Return the [X, Y] coordinate for the center point of the cell that contains the specified text.  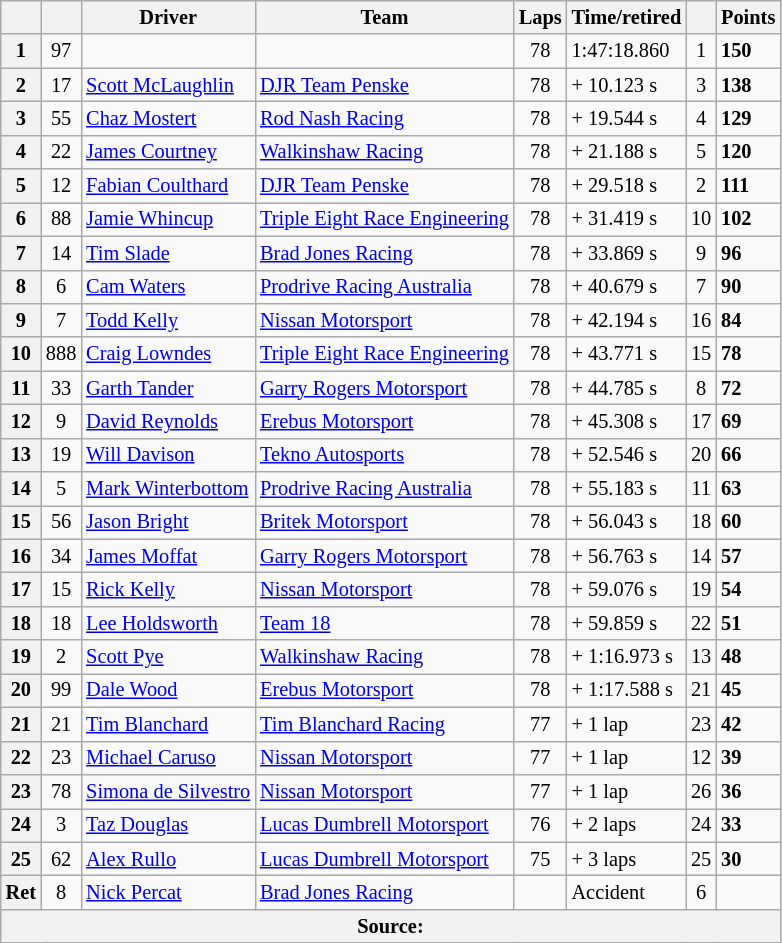
Accident [627, 892]
Points [748, 17]
69 [748, 421]
James Moffat [168, 556]
75 [540, 859]
Team [384, 17]
26 [701, 791]
96 [748, 253]
Will Davison [168, 455]
54 [748, 589]
James Courtney [168, 152]
Time/retired [627, 17]
+ 33.869 s [627, 253]
150 [748, 51]
+ 3 laps [627, 859]
34 [61, 556]
Garth Tander [168, 388]
+ 56.043 s [627, 522]
David Reynolds [168, 421]
Craig Lowndes [168, 354]
55 [61, 118]
Taz Douglas [168, 825]
+ 59.076 s [627, 589]
Britek Motorsport [384, 522]
+ 52.546 s [627, 455]
+ 56.763 s [627, 556]
63 [748, 489]
102 [748, 219]
90 [748, 287]
Tim Slade [168, 253]
45 [748, 690]
Simona de Silvestro [168, 791]
Nick Percat [168, 892]
57 [748, 556]
Team 18 [384, 623]
+ 40.679 s [627, 287]
66 [748, 455]
129 [748, 118]
36 [748, 791]
+ 2 laps [627, 825]
Rick Kelly [168, 589]
+ 43.771 s [627, 354]
+ 19.544 s [627, 118]
Todd Kelly [168, 320]
Lee Holdsworth [168, 623]
48 [748, 657]
62 [61, 859]
Mark Winterbottom [168, 489]
84 [748, 320]
99 [61, 690]
+ 29.518 s [627, 186]
76 [540, 825]
138 [748, 85]
Source: [390, 926]
Michael Caruso [168, 758]
39 [748, 758]
+ 44.785 s [627, 388]
Tekno Autosports [384, 455]
+ 31.419 s [627, 219]
Tim Blanchard [168, 724]
56 [61, 522]
Jason Bright [168, 522]
Jamie Whincup [168, 219]
120 [748, 152]
+ 1:16.973 s [627, 657]
+ 10.123 s [627, 85]
88 [61, 219]
+ 55.183 s [627, 489]
Driver [168, 17]
Chaz Mostert [168, 118]
1:47:18.860 [627, 51]
+ 45.308 s [627, 421]
51 [748, 623]
111 [748, 186]
Ret [21, 892]
Dale Wood [168, 690]
60 [748, 522]
+ 21.188 s [627, 152]
Scott Pye [168, 657]
+ 42.194 s [627, 320]
Alex Rullo [168, 859]
888 [61, 354]
42 [748, 724]
Laps [540, 17]
72 [748, 388]
+ 59.859 s [627, 623]
30 [748, 859]
97 [61, 51]
+ 1:17.588 s [627, 690]
Fabian Coulthard [168, 186]
Rod Nash Racing [384, 118]
Tim Blanchard Racing [384, 724]
Cam Waters [168, 287]
Scott McLaughlin [168, 85]
